Locate the cell with the specified text and output its (X, Y) center coordinate. 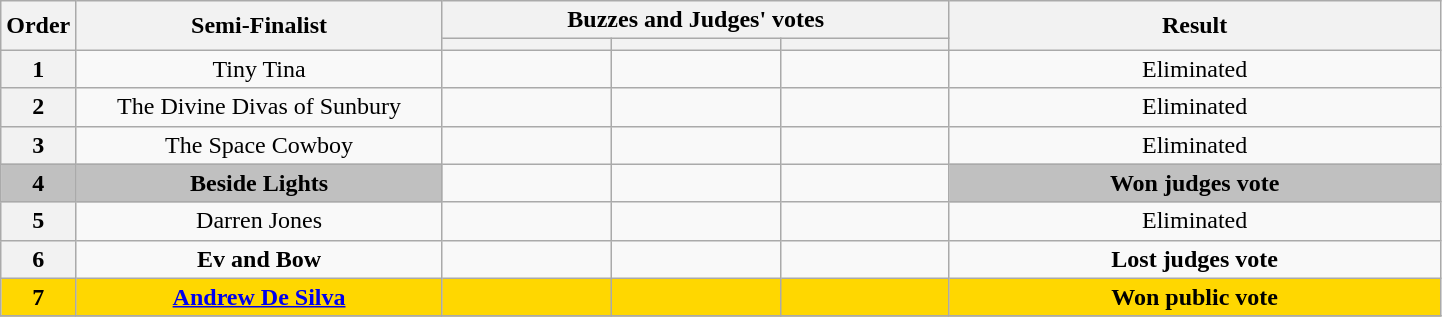
The Divine Divas of Sunbury (260, 107)
3 (38, 145)
Beside Lights (260, 183)
4 (38, 183)
Order (38, 26)
Tiny Tina (260, 69)
Result (1194, 26)
Buzzes and Judges' votes (696, 20)
6 (38, 259)
1 (38, 69)
7 (38, 297)
The Space Cowboy (260, 145)
Won public vote (1194, 297)
Darren Jones (260, 221)
Ev and Bow (260, 259)
Semi-Finalist (260, 26)
Won judges vote (1194, 183)
Lost judges vote (1194, 259)
Andrew De Silva (260, 297)
5 (38, 221)
2 (38, 107)
